Return [X, Y] of the center of cell containing provided text 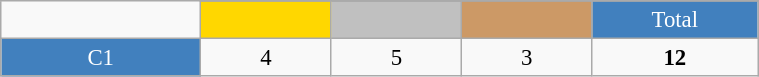
C1 [101, 58]
12 [675, 58]
Total [675, 20]
4 [266, 58]
5 [396, 58]
3 [527, 58]
